Return the (x, y) coordinate for the center point of the cell that contains the specified text.  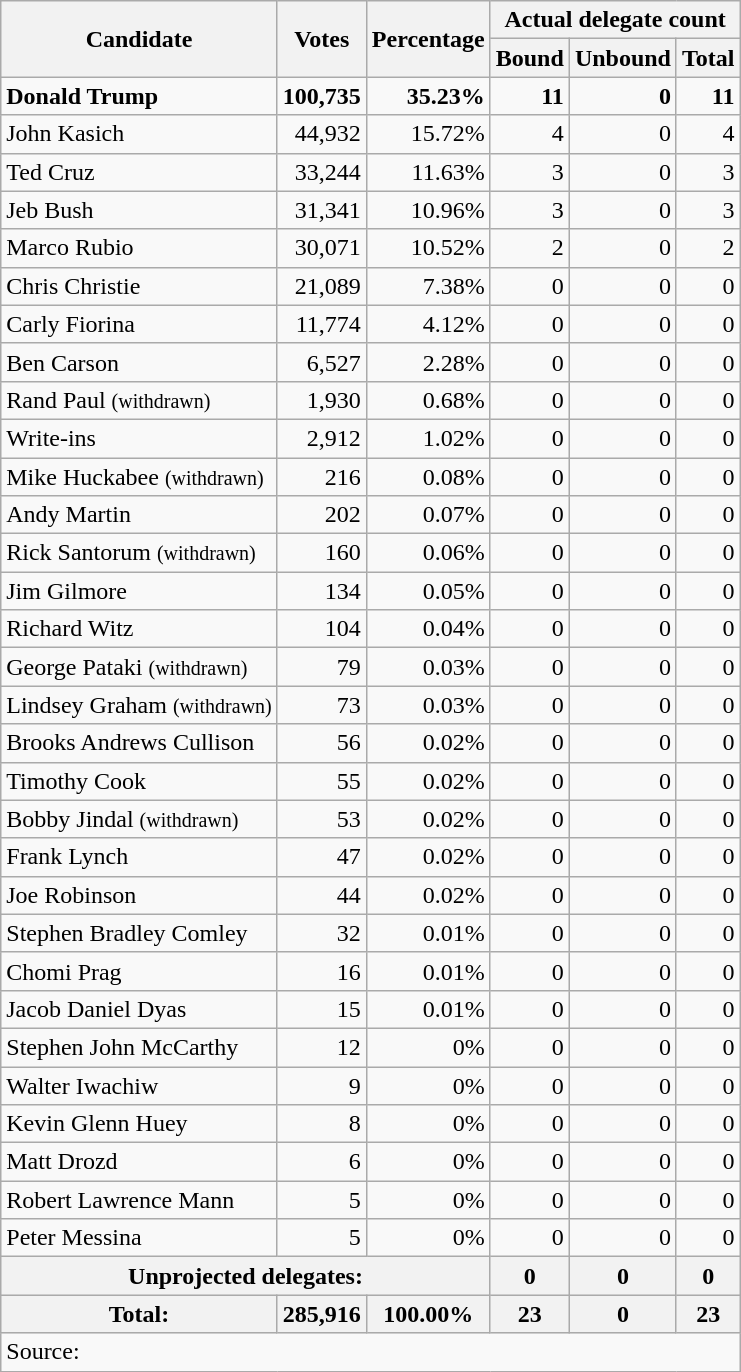
Ted Cruz (140, 172)
6,527 (322, 362)
44 (322, 895)
Chomi Prag (140, 971)
Jim Gilmore (140, 591)
12 (322, 1047)
0.08% (428, 477)
Stephen Bradley Comley (140, 933)
73 (322, 705)
Walter Iwachiw (140, 1085)
Jacob Daniel Dyas (140, 1009)
Stephen John McCarthy (140, 1047)
Jeb Bush (140, 210)
Write-ins (140, 438)
1.02% (428, 438)
George Pataki (withdrawn) (140, 667)
Mike Huckabee (withdrawn) (140, 477)
0.06% (428, 553)
Ben Carson (140, 362)
53 (322, 819)
216 (322, 477)
Bound (530, 58)
Source: (370, 1352)
Votes (322, 39)
202 (322, 515)
John Kasich (140, 134)
9 (322, 1085)
0.68% (428, 400)
160 (322, 553)
10.52% (428, 248)
Frank Lynch (140, 857)
8 (322, 1124)
0.07% (428, 515)
79 (322, 667)
Donald Trump (140, 96)
285,916 (322, 1314)
30,071 (322, 248)
7.38% (428, 286)
0.04% (428, 629)
Candidate (140, 39)
Brooks Andrews Cullison (140, 743)
Chris Christie (140, 286)
Matt Drozd (140, 1162)
15.72% (428, 134)
Marco Rubio (140, 248)
10.96% (428, 210)
11.63% (428, 172)
0.05% (428, 591)
16 (322, 971)
Richard Witz (140, 629)
Total: (140, 1314)
21,089 (322, 286)
2.28% (428, 362)
134 (322, 591)
Andy Martin (140, 515)
33,244 (322, 172)
Unprojected delegates: (246, 1276)
Rick Santorum (withdrawn) (140, 553)
15 (322, 1009)
4.12% (428, 324)
32 (322, 933)
Timothy Cook (140, 781)
44,932 (322, 134)
Total (708, 58)
Bobby Jindal (withdrawn) (140, 819)
1,930 (322, 400)
Percentage (428, 39)
55 (322, 781)
56 (322, 743)
47 (322, 857)
Actual delegate count (615, 20)
31,341 (322, 210)
2,912 (322, 438)
6 (322, 1162)
Rand Paul (withdrawn) (140, 400)
100,735 (322, 96)
Joe Robinson (140, 895)
104 (322, 629)
35.23% (428, 96)
Peter Messina (140, 1238)
Robert Lawrence Mann (140, 1200)
11,774 (322, 324)
Lindsey Graham (withdrawn) (140, 705)
Carly Fiorina (140, 324)
Unbound (622, 58)
100.00% (428, 1314)
Kevin Glenn Huey (140, 1124)
